Scan for the cell matching the given text and deliver its [X, Y] coordinate at center. 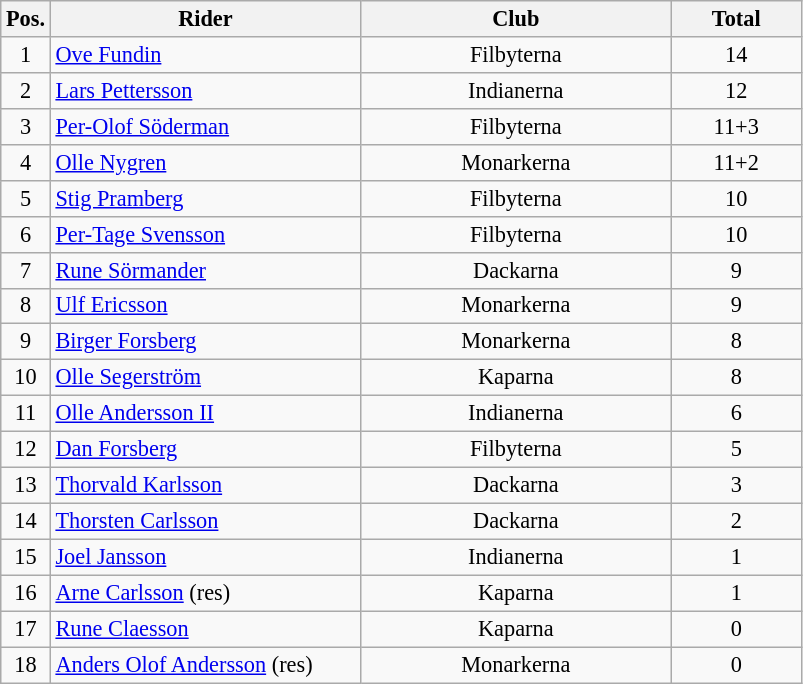
17 [26, 629]
7 [26, 270]
Olle Segerström [205, 378]
Ulf Ericsson [205, 306]
Rider [205, 19]
15 [26, 557]
Club [516, 19]
Dan Forsberg [205, 450]
Thorsten Carlsson [205, 521]
Rune Claesson [205, 629]
Joel Jansson [205, 557]
Total [736, 19]
11+3 [736, 126]
Olle Nygren [205, 162]
Per-Olof Söderman [205, 126]
16 [26, 593]
Ove Fundin [205, 55]
Olle Andersson II [205, 414]
Stig Pramberg [205, 198]
18 [26, 665]
13 [26, 485]
4 [26, 162]
Rune Sörmander [205, 270]
11+2 [736, 162]
Per-Tage Svensson [205, 234]
Thorvald Karlsson [205, 485]
Pos. [26, 19]
11 [26, 414]
Lars Pettersson [205, 90]
Anders Olof Andersson (res) [205, 665]
Birger Forsberg [205, 342]
Arne Carlsson (res) [205, 593]
